Output the (X, Y) coordinate of the center of the cell containing the given text.  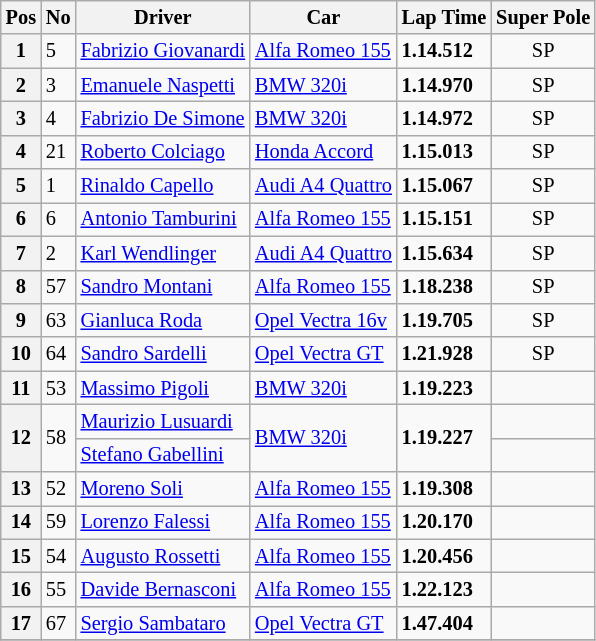
1.19.227 (444, 438)
1.14.970 (444, 85)
12 (21, 438)
1.47.404 (444, 623)
1.14.512 (444, 51)
Fabrizio Giovanardi (163, 51)
1.18.238 (444, 287)
53 (58, 388)
1.15.013 (444, 152)
1.20.170 (444, 522)
14 (21, 522)
1.19.705 (444, 320)
1.14.972 (444, 118)
54 (58, 556)
1.15.151 (444, 219)
Roberto Colciago (163, 152)
Honda Accord (324, 152)
Lorenzo Falessi (163, 522)
58 (58, 438)
8 (21, 287)
Maurizio Lusuardi (163, 421)
Lap Time (444, 17)
Stefano Gabellini (163, 455)
Davide Bernasconi (163, 589)
Karl Wendlinger (163, 253)
10 (21, 354)
57 (58, 287)
21 (58, 152)
Gianluca Roda (163, 320)
Rinaldo Capello (163, 186)
Fabrizio De Simone (163, 118)
17 (21, 623)
Pos (21, 17)
1.15.634 (444, 253)
Car (324, 17)
13 (21, 489)
9 (21, 320)
Antonio Tamburini (163, 219)
Sandro Montani (163, 287)
16 (21, 589)
No (58, 17)
Emanuele Naspetti (163, 85)
52 (58, 489)
64 (58, 354)
Sergio Sambataro (163, 623)
Super Pole (543, 17)
Massimo Pigoli (163, 388)
1.22.123 (444, 589)
7 (21, 253)
63 (58, 320)
11 (21, 388)
1.21.928 (444, 354)
67 (58, 623)
Opel Vectra 16v (324, 320)
Moreno Soli (163, 489)
15 (21, 556)
1.20.456 (444, 556)
1.15.067 (444, 186)
Augusto Rossetti (163, 556)
59 (58, 522)
Sandro Sardelli (163, 354)
1.19.308 (444, 489)
1.19.223 (444, 388)
Driver (163, 17)
55 (58, 589)
